Detect which cell encompasses the target text, then output its [x, y] center coordinate. 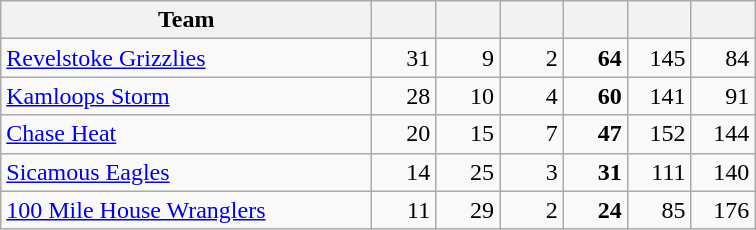
Chase Heat [186, 134]
152 [659, 134]
15 [468, 134]
3 [532, 172]
91 [723, 96]
4 [532, 96]
20 [404, 134]
60 [595, 96]
Sicamous Eagles [186, 172]
7 [532, 134]
Kamloops Storm [186, 96]
9 [468, 58]
25 [468, 172]
64 [595, 58]
176 [723, 210]
141 [659, 96]
140 [723, 172]
24 [595, 210]
Revelstoke Grizzlies [186, 58]
100 Mile House Wranglers [186, 210]
29 [468, 210]
Team [186, 20]
10 [468, 96]
11 [404, 210]
144 [723, 134]
84 [723, 58]
28 [404, 96]
47 [595, 134]
14 [404, 172]
111 [659, 172]
85 [659, 210]
145 [659, 58]
